Provide the (x, y) coordinate of the cell's center where the given text is located.  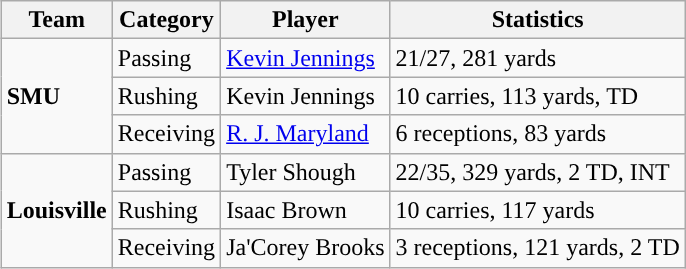
10 carries, 117 yards (538, 210)
Ja'Corey Brooks (306, 248)
10 carries, 113 yards, TD (538, 96)
6 receptions, 83 yards (538, 134)
Isaac Brown (306, 210)
Statistics (538, 20)
Louisville (56, 210)
Player (306, 20)
R. J. Maryland (306, 134)
3 receptions, 121 yards, 2 TD (538, 248)
SMU (56, 96)
22/35, 329 yards, 2 TD, INT (538, 172)
Category (166, 20)
21/27, 281 yards (538, 58)
Team (56, 20)
Tyler Shough (306, 172)
